For the text-containing cell, return its midpoint in [x, y] coordinate format. 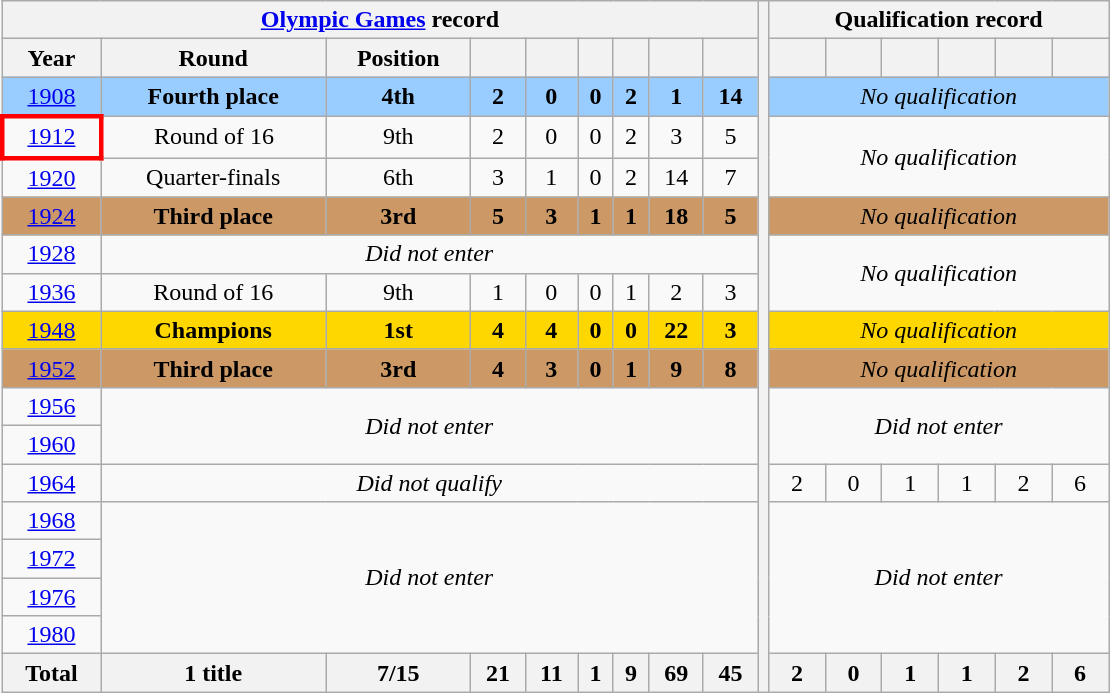
21 [498, 673]
1 title [214, 673]
1st [398, 330]
1960 [51, 444]
1976 [51, 597]
Round [214, 58]
Olympic Games record [380, 20]
11 [551, 673]
8 [730, 368]
69 [676, 673]
Year [51, 58]
1920 [51, 178]
Fourth place [214, 97]
1968 [51, 521]
Champions [214, 330]
1948 [51, 330]
1964 [51, 483]
45 [730, 673]
1980 [51, 635]
1928 [51, 254]
Qualification record [939, 20]
4th [398, 97]
1972 [51, 559]
Position [398, 58]
1924 [51, 216]
1936 [51, 292]
1952 [51, 368]
Quarter-finals [214, 178]
Did not qualify [430, 483]
7/15 [398, 673]
Total [51, 673]
7 [730, 178]
6th [398, 178]
1908 [51, 97]
22 [676, 330]
1912 [51, 136]
1956 [51, 406]
18 [676, 216]
